Capture the cell that displays the provided text and extract its (X, Y) central coordinate. 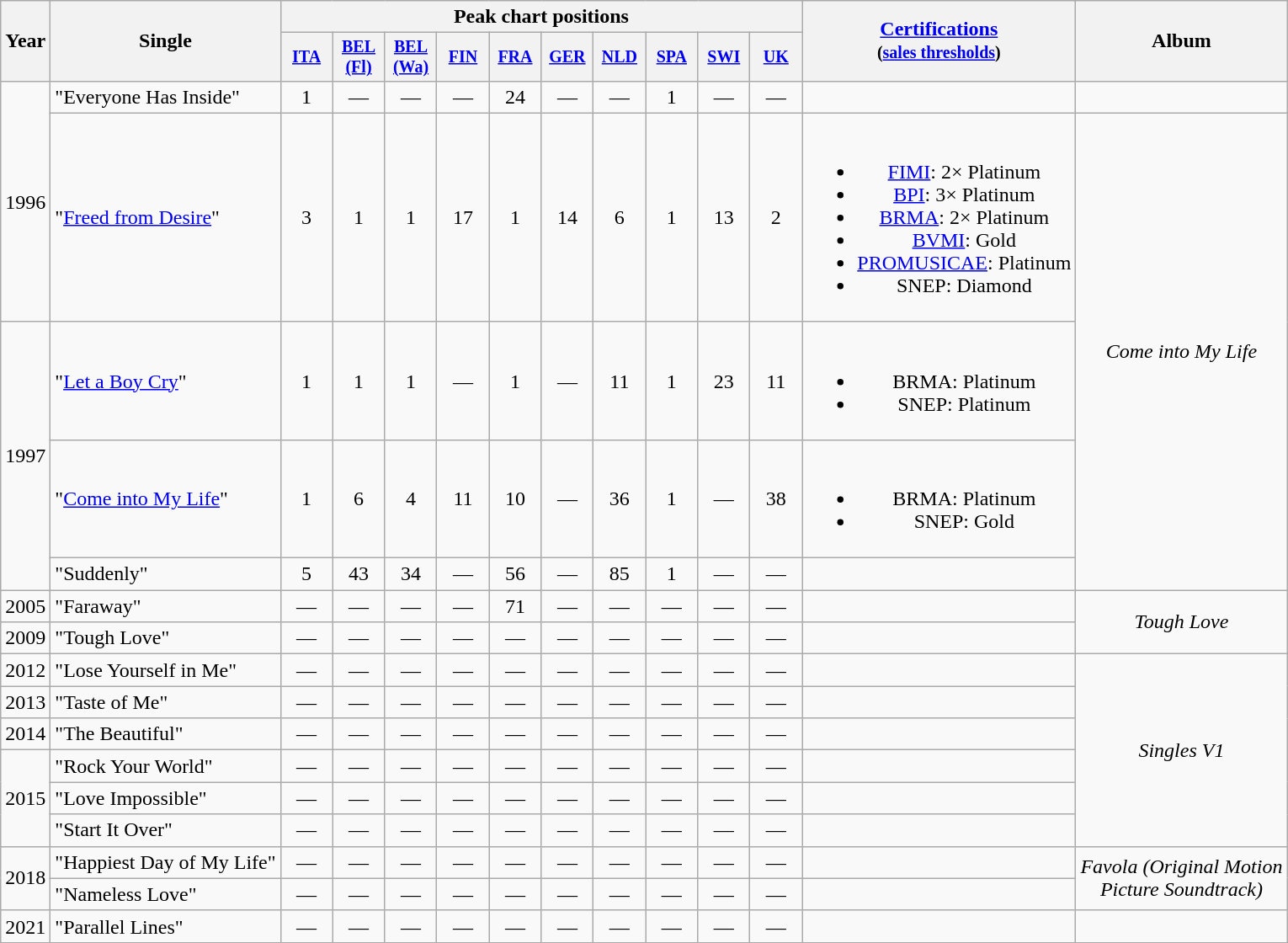
"Happiest Day of My Life" (165, 862)
BRMA: PlatinumSNEP: Gold (939, 498)
"Lose Yourself in Me" (165, 670)
2013 (25, 702)
BEL(Fl) (359, 57)
"Nameless Love" (165, 894)
1997 (25, 456)
5 (306, 574)
ITA (306, 57)
"Rock Your World" (165, 766)
17 (463, 217)
2014 (25, 734)
GER (567, 57)
"Everyone Has Inside" (165, 97)
2012 (25, 670)
2 (776, 217)
3 (306, 217)
NLD (620, 57)
38 (776, 498)
85 (620, 574)
"The Beautiful" (165, 734)
2015 (25, 798)
BEL(Wa) (411, 57)
71 (515, 606)
FIN (463, 57)
UK (776, 57)
Single (165, 41)
1996 (25, 201)
SWI (724, 57)
2009 (25, 638)
"Suddenly" (165, 574)
"Love Impossible" (165, 798)
"Taste of Me" (165, 702)
SPA (672, 57)
"Come into My Life" (165, 498)
BRMA: PlatinumSNEP: Platinum (939, 381)
10 (515, 498)
"Start It Over" (165, 830)
Favola (Original MotionPicture Soundtrack) (1182, 878)
4 (411, 498)
"Faraway" (165, 606)
14 (567, 217)
2018 (25, 878)
43 (359, 574)
Album (1182, 41)
Tough Love (1182, 622)
36 (620, 498)
13 (724, 217)
56 (515, 574)
Singles V1 (1182, 750)
Certifications(sales thresholds) (939, 41)
24 (515, 97)
"Tough Love" (165, 638)
34 (411, 574)
Come into My Life (1182, 351)
2021 (25, 926)
Year (25, 41)
"Let a Boy Cry" (165, 381)
FRA (515, 57)
Peak chart positions (541, 17)
"Parallel Lines" (165, 926)
FIMI: 2× PlatinumBPI: 3× PlatinumBRMA: 2× PlatinumBVMI: GoldPROMUSICAE: PlatinumSNEP: Diamond (939, 217)
"Freed from Desire" (165, 217)
23 (724, 381)
2005 (25, 606)
